From the cell containing the given text, extract its center point as (x, y) coordinate. 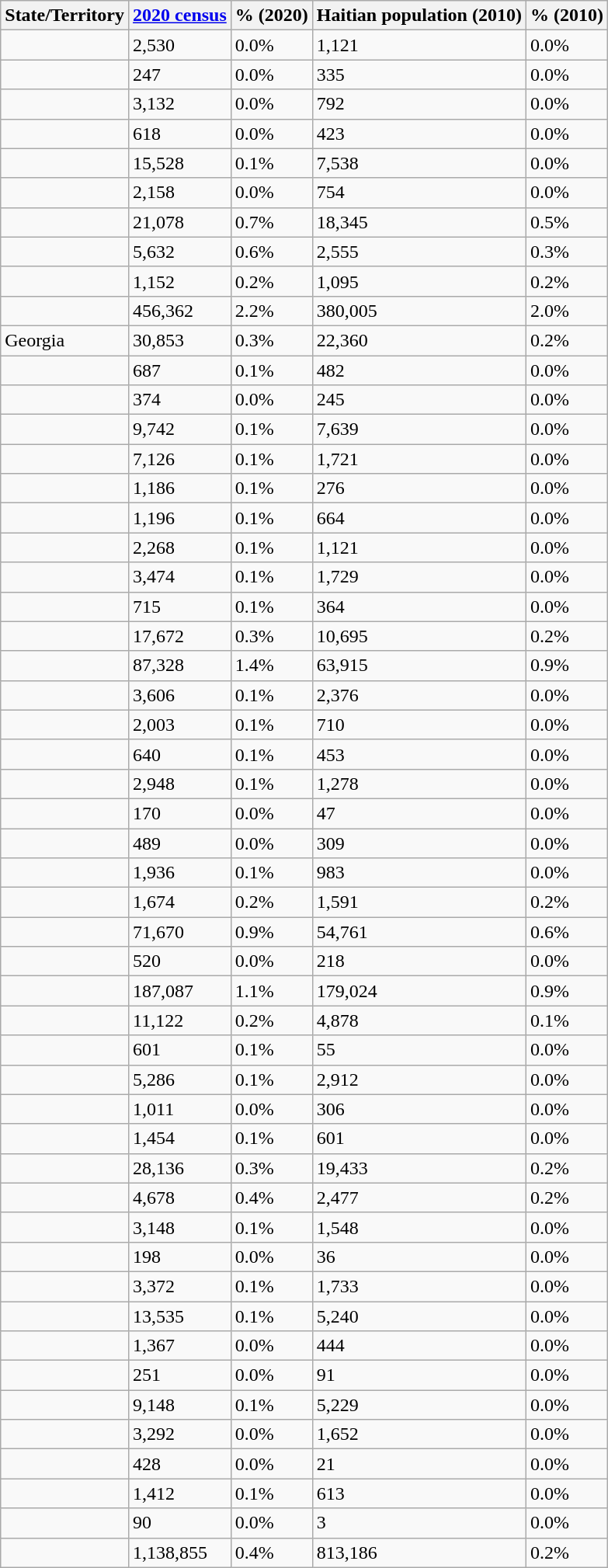
170 (180, 813)
1,721 (419, 459)
0.7% (272, 222)
2,948 (180, 784)
21 (419, 1464)
7,639 (419, 429)
9,148 (180, 1405)
453 (419, 754)
17,672 (180, 636)
5,240 (419, 1316)
1,733 (419, 1286)
71,670 (180, 932)
2,003 (180, 725)
813,186 (419, 1552)
47 (419, 813)
State/Territory (65, 16)
% (2020) (272, 16)
54,761 (419, 932)
3,606 (180, 695)
0.5% (567, 222)
1,591 (419, 902)
618 (180, 134)
520 (180, 961)
11,122 (180, 1020)
276 (419, 488)
428 (180, 1464)
380,005 (419, 311)
2,555 (419, 252)
2,268 (180, 548)
664 (419, 518)
1.1% (272, 991)
613 (419, 1493)
245 (419, 400)
489 (180, 843)
3 (419, 1523)
30,853 (180, 340)
198 (180, 1257)
482 (419, 370)
335 (419, 75)
Georgia (65, 340)
1,011 (180, 1109)
1,548 (419, 1227)
687 (180, 370)
983 (419, 873)
3,132 (180, 104)
2,477 (419, 1198)
1,674 (180, 902)
18,345 (419, 222)
3,372 (180, 1286)
15,528 (180, 163)
309 (419, 843)
2.0% (567, 311)
5,286 (180, 1080)
2,912 (419, 1080)
3,474 (180, 577)
7,126 (180, 459)
374 (180, 400)
2,376 (419, 695)
187,087 (180, 991)
423 (419, 134)
1,196 (180, 518)
1.4% (272, 666)
% (2010) (567, 16)
710 (419, 725)
1,138,855 (180, 1552)
1,186 (180, 488)
306 (419, 1109)
715 (180, 607)
5,229 (419, 1405)
179,024 (419, 991)
1,412 (180, 1493)
218 (419, 961)
754 (419, 193)
640 (180, 754)
9,742 (180, 429)
4,678 (180, 1198)
87,328 (180, 666)
1,367 (180, 1346)
1,095 (419, 281)
251 (180, 1375)
22,360 (419, 340)
1,729 (419, 577)
4,878 (419, 1020)
10,695 (419, 636)
792 (419, 104)
36 (419, 1257)
2,530 (180, 45)
55 (419, 1050)
1,454 (180, 1139)
3,148 (180, 1227)
63,915 (419, 666)
2.2% (272, 311)
1,152 (180, 281)
19,433 (419, 1168)
456,362 (180, 311)
2020 census (180, 16)
1,278 (419, 784)
247 (180, 75)
364 (419, 607)
5,632 (180, 252)
1,652 (419, 1434)
21,078 (180, 222)
Haitian population (2010) (419, 16)
91 (419, 1375)
2,158 (180, 193)
444 (419, 1346)
90 (180, 1523)
7,538 (419, 163)
3,292 (180, 1434)
13,535 (180, 1316)
1,936 (180, 873)
28,136 (180, 1168)
